From the cell containing the given text, extract its center point as (X, Y) coordinate. 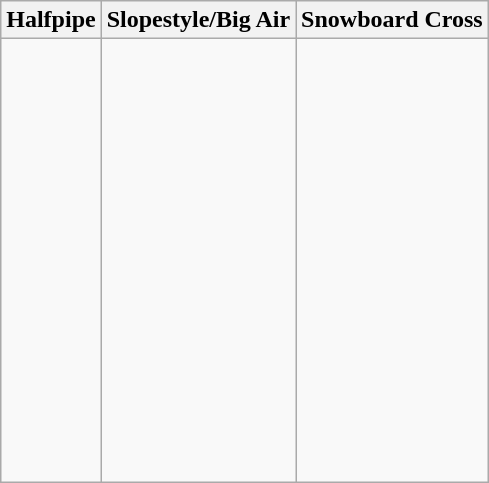
Slopestyle/Big Air (198, 20)
Halfpipe (51, 20)
Snowboard Cross (392, 20)
